Scan for the cell matching the given text and deliver its [X, Y] coordinate at center. 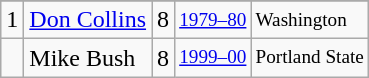
1999–00 [213, 58]
1979–80 [213, 20]
1 [12, 20]
Don Collins [88, 20]
Portland State [310, 58]
Mike Bush [88, 58]
Washington [310, 20]
